Provide the (X, Y) coordinate of the cell's center where the given text is located.  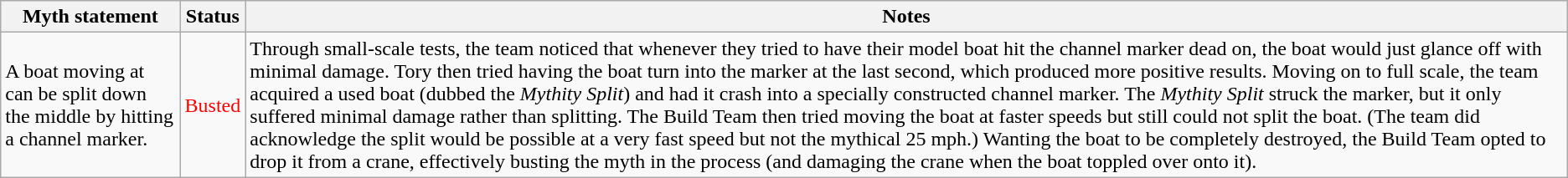
Status (213, 17)
Myth statement (90, 17)
Busted (213, 105)
Notes (906, 17)
A boat moving at can be split down the middle by hitting a channel marker. (90, 105)
